Search for the cell housing the specified text and yield its [X, Y] center coordinate. 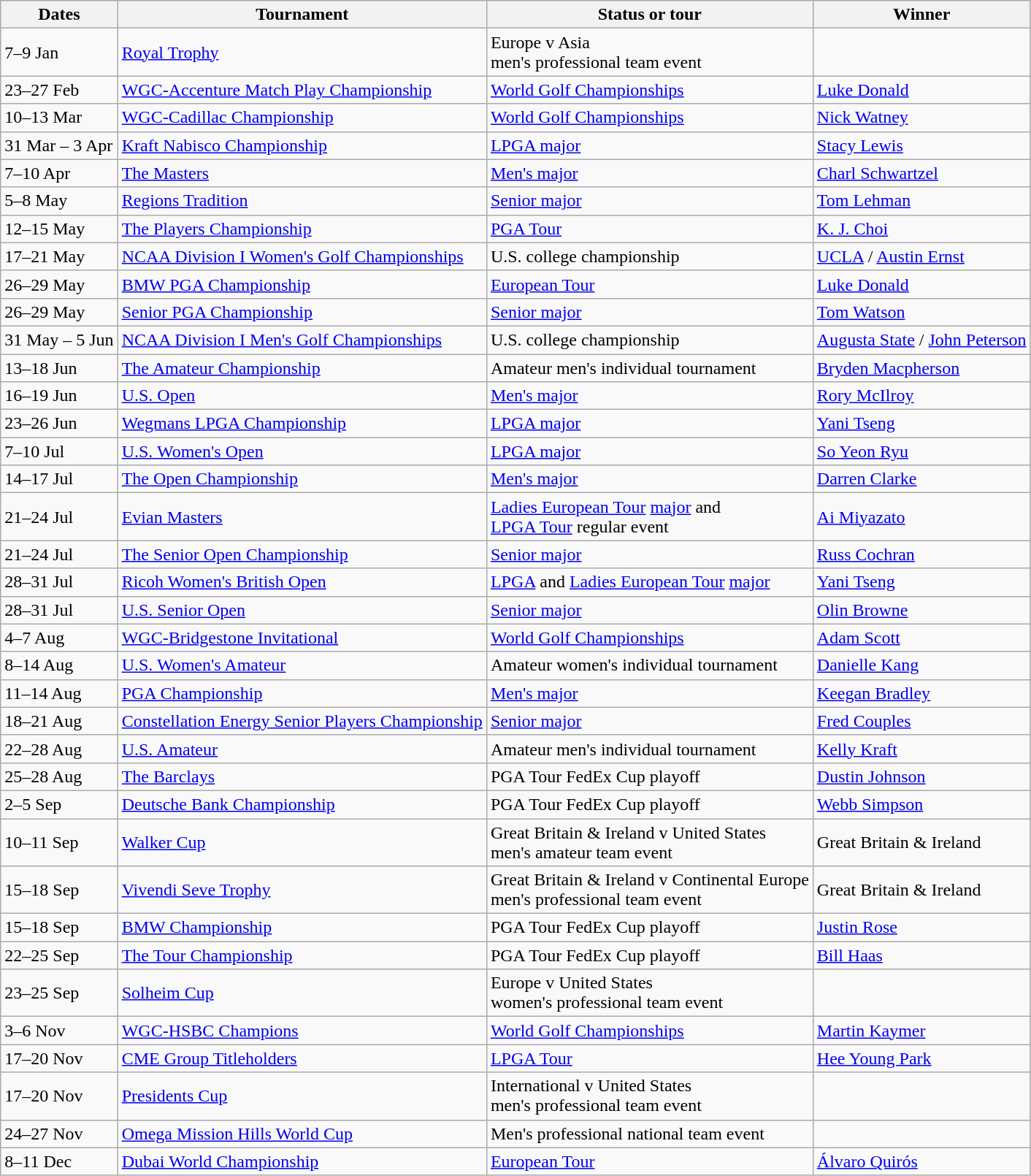
U.S. Women's Open [302, 451]
LPGA Tour [650, 1058]
The Players Championship [302, 229]
Tom Lehman [921, 201]
Royal Trophy [302, 53]
WGC-HSBC Champions [302, 1031]
4–7 Aug [59, 638]
WGC-Bridgestone Invitational [302, 638]
Darren Clarke [921, 479]
PGA Tour [650, 229]
23–25 Sep [59, 993]
23–27 Feb [59, 90]
LPGA and Ladies European Tour major [650, 582]
Fred Couples [921, 721]
5–8 May [59, 201]
Nick Watney [921, 118]
Europe v Asiamen's professional team event [650, 53]
7–10 Apr [59, 173]
WGC-Cadillac Championship [302, 118]
8–14 Aug [59, 665]
Evian Masters [302, 517]
Danielle Kang [921, 665]
Webb Simpson [921, 804]
CME Group Titleholders [302, 1058]
Dustin Johnson [921, 776]
Dates [59, 15]
23–26 Jun [59, 424]
The Open Championship [302, 479]
Europe v United Stateswomen's professional team event [650, 993]
Bryden Macpherson [921, 367]
Stacy Lewis [921, 145]
Men's professional national team event [650, 1134]
Senior PGA Championship [302, 312]
31 Mar – 3 Apr [59, 145]
10–13 Mar [59, 118]
24–27 Nov [59, 1134]
Kelly Kraft [921, 749]
22–28 Aug [59, 749]
International v United States men's professional team event [650, 1096]
Constellation Energy Senior Players Championship [302, 721]
Rory McIlroy [921, 396]
U.S. Amateur [302, 749]
Wegmans LPGA Championship [302, 424]
22–25 Sep [59, 955]
Kraft Nabisco Championship [302, 145]
Winner [921, 15]
Status or tour [650, 15]
25–28 Aug [59, 776]
8–11 Dec [59, 1161]
7–9 Jan [59, 53]
2–5 Sep [59, 804]
Tournament [302, 15]
12–15 May [59, 229]
So Yeon Ryu [921, 451]
Ai Miyazato [921, 517]
11–14 Aug [59, 693]
13–18 Jun [59, 367]
Regions Tradition [302, 201]
U.S. Senior Open [302, 610]
The Barclays [302, 776]
Justin Rose [921, 928]
Martin Kaymer [921, 1031]
Tom Watson [921, 312]
UCLA / Austin Ernst [921, 256]
Adam Scott [921, 638]
Omega Mission Hills World Cup [302, 1134]
31 May – 5 Jun [59, 340]
Deutsche Bank Championship [302, 804]
Presidents Cup [302, 1096]
18–21 Aug [59, 721]
BMW Championship [302, 928]
Solheim Cup [302, 993]
Álvaro Quirós [921, 1161]
Bill Haas [921, 955]
7–10 Jul [59, 451]
U.S. Open [302, 396]
Vivendi Seve Trophy [302, 890]
The Masters [302, 173]
Dubai World Championship [302, 1161]
WGC-Accenture Match Play Championship [302, 90]
Olin Browne [921, 610]
The Tour Championship [302, 955]
BMW PGA Championship [302, 284]
Great Britain & Ireland v Continental Europemen's professional team event [650, 890]
10–11 Sep [59, 841]
The Amateur Championship [302, 367]
Walker Cup [302, 841]
14–17 Jul [59, 479]
The Senior Open Championship [302, 554]
Ricoh Women's British Open [302, 582]
3–6 Nov [59, 1031]
Charl Schwartzel [921, 173]
U.S. Women's Amateur [302, 665]
Great Britain & Ireland v United Statesmen's amateur team event [650, 841]
NCAA Division I Men's Golf Championships [302, 340]
K. J. Choi [921, 229]
16–19 Jun [59, 396]
Keegan Bradley [921, 693]
Augusta State / John Peterson [921, 340]
Ladies European Tour major and LPGA Tour regular event [650, 517]
Amateur women's individual tournament [650, 665]
NCAA Division I Women's Golf Championships [302, 256]
PGA Championship [302, 693]
17–21 May [59, 256]
Hee Young Park [921, 1058]
Russ Cochran [921, 554]
